Output the [X, Y] coordinate of the center of the cell containing the given text.  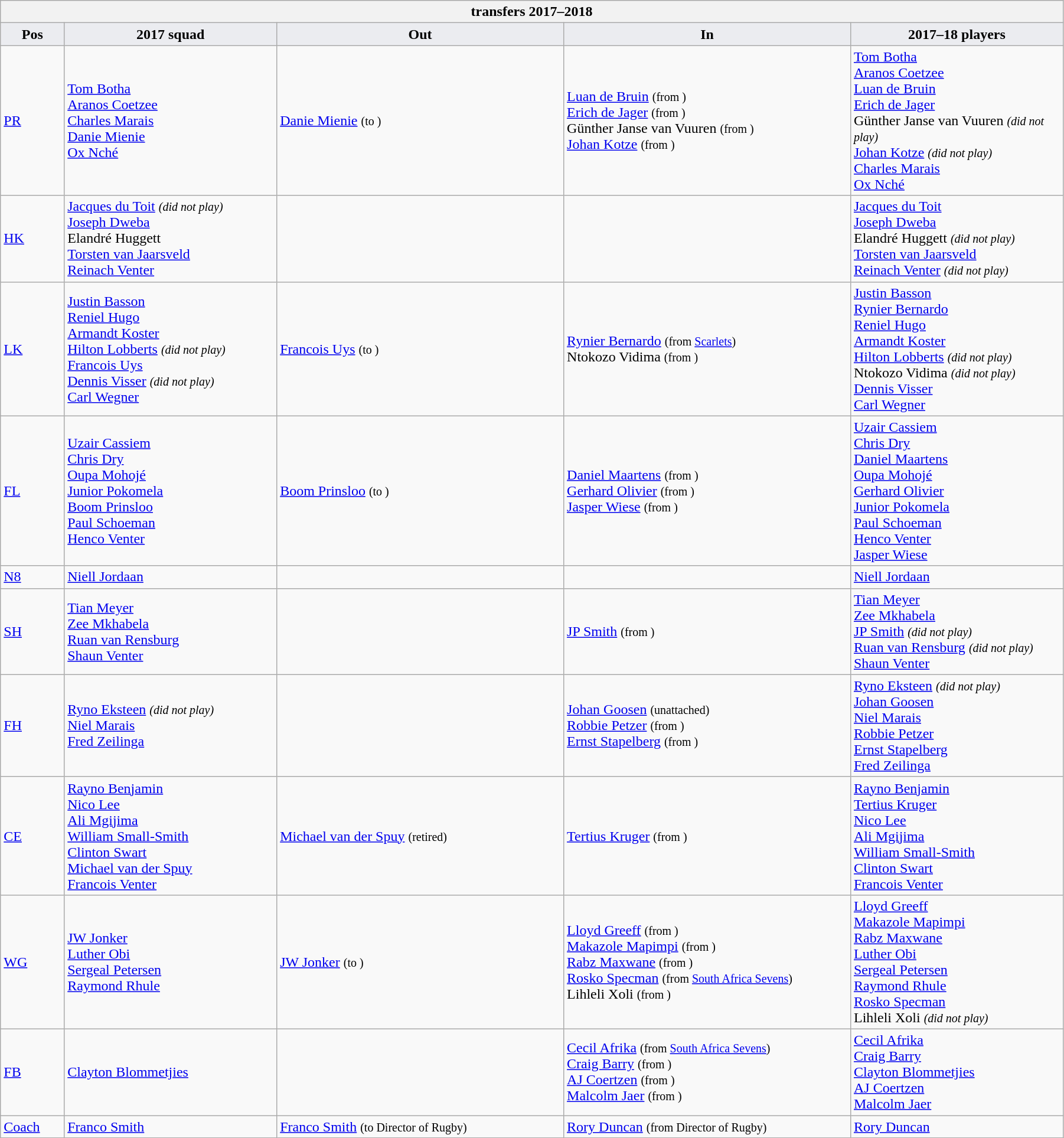
Uzair Cassiem Chris Dry Oupa Mohojé Junior Pokomela Boom Prinsloo Paul Schoeman Henco Venter [171, 491]
Uzair Cassiem Chris Dry Daniel Maartens Oupa Mohojé Gerhard Olivier Junior Pokomela Paul Schoeman Henco Venter Jasper Wiese [957, 491]
Rory Duncan [957, 1126]
CE [32, 836]
Justin Basson Reniel Hugo Armandt Koster Hilton Lobberts (did not play) Francois Uys Dennis Visser (did not play) Carl Wegner [171, 348]
Tian Meyer Zee Mkhabela Ruan van Rensburg Shaun Venter [171, 631]
HK [32, 239]
FL [32, 491]
FH [32, 725]
JW Jonker (to ) [420, 961]
Cecil Afrika (from South Africa Sevens) Craig Barry (from ) AJ Coertzen (from ) Malcolm Jaer (from ) [707, 1072]
Pos [32, 34]
transfers 2017–2018 [532, 12]
Lloyd Greeff (from ) Makazole Mapimpi (from ) Rabz Maxwane (from ) Rosko Specman (from South Africa Sevens) Lihleli Xoli (from ) [707, 961]
Tertius Kruger (from ) [707, 836]
Boom Prinsloo (to ) [420, 491]
Francois Uys (to ) [420, 348]
Tian Meyer Zee Mkhabela JP Smith (did not play) Ruan van Rensburg (did not play) Shaun Venter [957, 631]
Johan Goosen (unattached) Robbie Petzer (from ) Ernst Stapelberg (from ) [707, 725]
WG [32, 961]
In [707, 34]
Justin Basson Rynier Bernardo Reniel Hugo Armandt Koster Hilton Lobberts (did not play) Ntokozo Vidima (did not play) Dennis Visser Carl Wegner [957, 348]
Daniel Maartens (from ) Gerhard Olivier (from ) Jasper Wiese (from ) [707, 491]
Tom Botha Aranos Coetzee Luan de Bruin Erich de Jager Günther Janse van Vuuren (did not play) Johan Kotze (did not play) Charles Marais Ox Nché [957, 120]
Tom Botha Aranos Coetzee Charles Marais Danie Mienie Ox Nché [171, 120]
Ryno Eksteen (did not play) Niel Marais Fred Zeilinga [171, 725]
Cecil Afrika Craig Barry Clayton Blommetjies AJ Coertzen Malcolm Jaer [957, 1072]
Out [420, 34]
Franco Smith [171, 1126]
Coach [32, 1126]
N8 [32, 577]
Franco Smith (to Director of Rugby) [420, 1126]
Jacques du Toit (did not play) Joseph Dweba Elandré Huggett Torsten van Jaarsveld Reinach Venter [171, 239]
FB [32, 1072]
LK [32, 348]
Clayton Blommetjies [171, 1072]
Rayno Benjamin Nico Lee Ali Mgijima William Small-Smith Clinton Swart Michael van der Spuy Francois Venter [171, 836]
Lloyd Greeff Makazole Mapimpi Rabz Maxwane Luther Obi Sergeal Petersen Raymond Rhule Rosko Specman Lihleli Xoli (did not play) [957, 961]
2017 squad [171, 34]
Rory Duncan (from Director of Rugby) [707, 1126]
JW Jonker Luther Obi Sergeal Petersen Raymond Rhule [171, 961]
SH [32, 631]
Rayno Benjamin Tertius Kruger Nico Lee Ali Mgijima William Small-Smith Clinton Swart Francois Venter [957, 836]
Rynier Bernardo (from Scarlets) Ntokozo Vidima (from ) [707, 348]
Jacques du Toit Joseph Dweba Elandré Huggett (did not play) Torsten van Jaarsveld Reinach Venter (did not play) [957, 239]
2017–18 players [957, 34]
Luan de Bruin (from ) Erich de Jager (from ) Günther Janse van Vuuren (from ) Johan Kotze (from ) [707, 120]
PR [32, 120]
Danie Mienie (to ) [420, 120]
Michael van der Spuy (retired) [420, 836]
JP Smith (from ) [707, 631]
Ryno Eksteen (did not play) Johan Goosen Niel Marais Robbie Petzer Ernst Stapelberg Fred Zeilinga [957, 725]
